Identify which cell holds the provided text, then report its [X, Y] central coordinate. 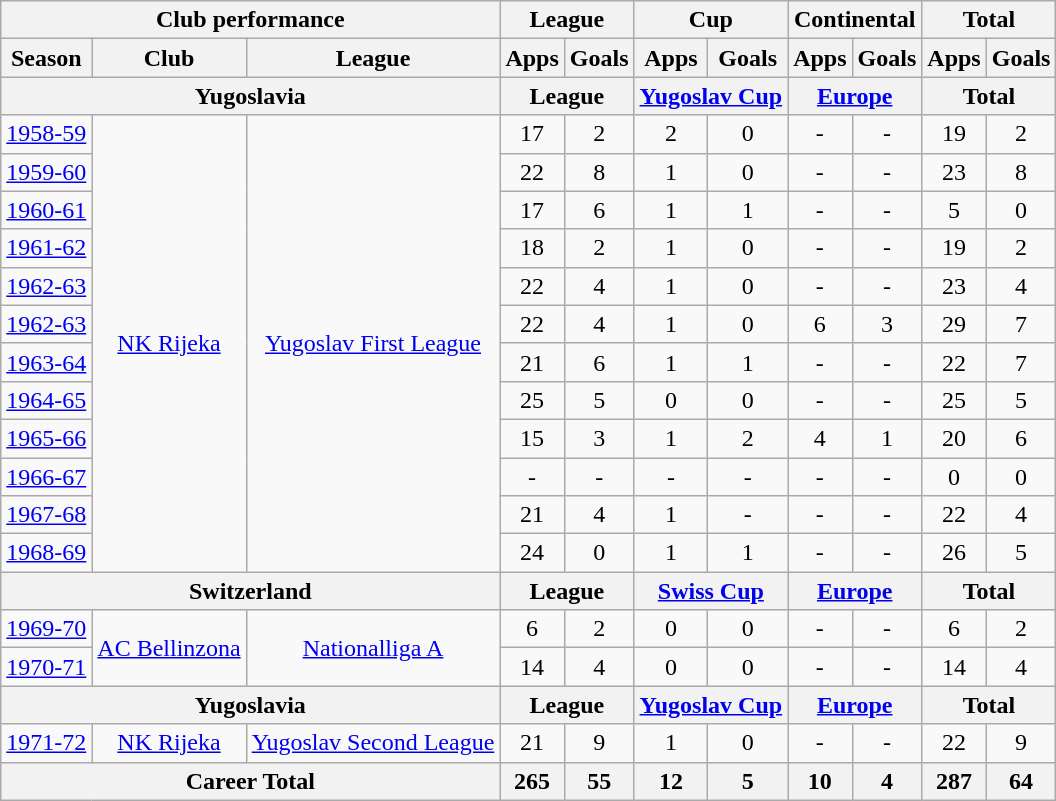
55 [599, 781]
1967-68 [46, 515]
Career Total [250, 781]
1965-66 [46, 438]
Season [46, 58]
Swiss Cup [711, 591]
287 [954, 781]
1971-72 [46, 743]
Cup [711, 20]
1960-61 [46, 210]
Club [169, 58]
1959-60 [46, 172]
Nationalliga A [373, 648]
1966-67 [46, 477]
1958-59 [46, 134]
29 [954, 324]
1969-70 [46, 629]
20 [954, 438]
1970-71 [46, 667]
1963-64 [46, 362]
AC Bellinzona [169, 648]
Yugoslav First League [373, 344]
Yugoslav Second League [373, 743]
12 [671, 781]
64 [1021, 781]
1964-65 [46, 400]
15 [532, 438]
10 [820, 781]
Switzerland [250, 591]
Club performance [250, 20]
26 [954, 553]
24 [532, 553]
Continental [855, 20]
1968-69 [46, 553]
1961-62 [46, 248]
18 [532, 248]
265 [532, 781]
